Locate the cell with the specified text and output its (x, y) center coordinate. 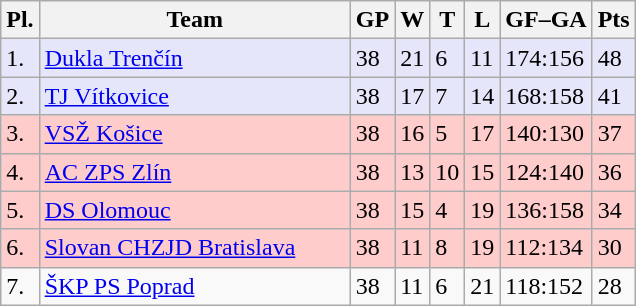
AC ZPS Zlín (194, 172)
4 (448, 210)
8 (448, 248)
Pts (614, 20)
L (482, 20)
124:140 (546, 172)
41 (614, 96)
7 (448, 96)
2. (20, 96)
5. (20, 210)
Slovan CHZJD Bratislava (194, 248)
4. (20, 172)
ŠKP PS Poprad (194, 286)
GF–GA (546, 20)
DS Olomouc (194, 210)
10 (448, 172)
5 (448, 134)
140:130 (546, 134)
118:152 (546, 286)
GP (372, 20)
28 (614, 286)
1. (20, 58)
T (448, 20)
174:156 (546, 58)
Team (194, 20)
136:158 (546, 210)
14 (482, 96)
Pl. (20, 20)
13 (412, 172)
16 (412, 134)
7. (20, 286)
30 (614, 248)
3. (20, 134)
Dukla Trenčín (194, 58)
VSŽ Košice (194, 134)
6. (20, 248)
36 (614, 172)
168:158 (546, 96)
112:134 (546, 248)
TJ Vítkovice (194, 96)
37 (614, 134)
W (412, 20)
34 (614, 210)
48 (614, 58)
